Identify which cell holds the provided text, then report its [X, Y] central coordinate. 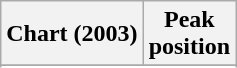
Peakposition [189, 34]
Chart (2003) [72, 34]
